Detect which cell encompasses the target text, then output its [X, Y] center coordinate. 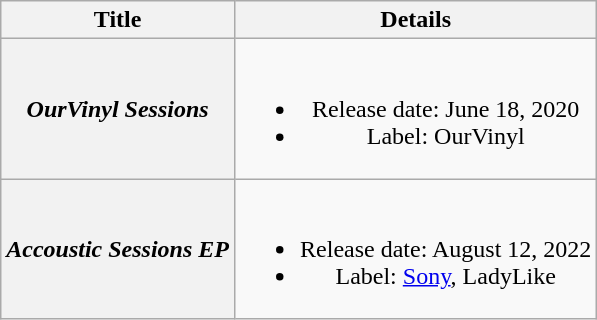
Accoustic Sessions EP [118, 249]
Release date: June 18, 2020Label: OurVinyl [416, 109]
OurVinyl Sessions [118, 109]
Details [416, 20]
Release date: August 12, 2022Label: Sony, LadyLike [416, 249]
Title [118, 20]
